For the text-containing cell, return its midpoint in [x, y] coordinate format. 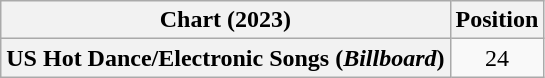
24 [497, 58]
Chart (2023) [226, 20]
Position [497, 20]
US Hot Dance/Electronic Songs (Billboard) [226, 58]
